Capture the cell that displays the provided text and extract its [X, Y] central coordinate. 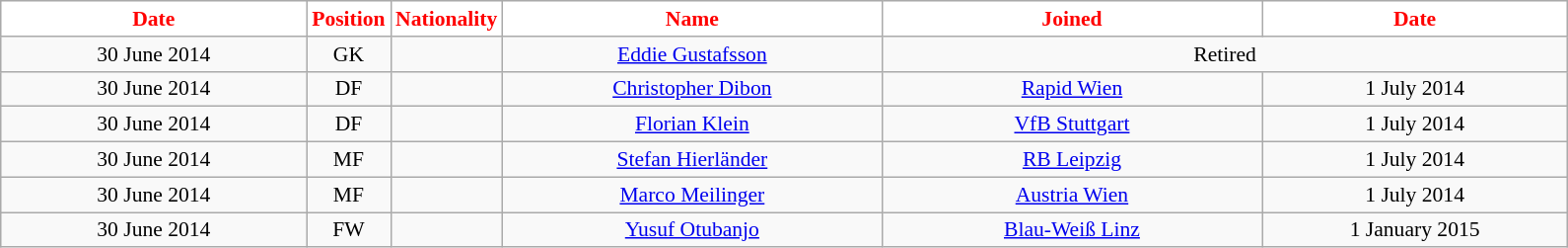
Stefan Hierländer [692, 160]
Joined [1071, 19]
Position [349, 19]
Marco Meilinger [692, 195]
GK [349, 54]
Retired [1225, 54]
Eddie Gustafsson [692, 54]
Austria Wien [1071, 195]
Nationality [446, 19]
1 January 2015 [1415, 230]
Name [692, 19]
Yusuf Otubanjo [692, 230]
Rapid Wien [1071, 89]
Christopher Dibon [692, 89]
FW [349, 230]
VfB Stuttgart [1071, 124]
RB Leipzig [1071, 160]
Florian Klein [692, 124]
Blau-Weiß Linz [1071, 230]
